Return the [x, y] coordinate for the center point of the cell that contains the specified text.  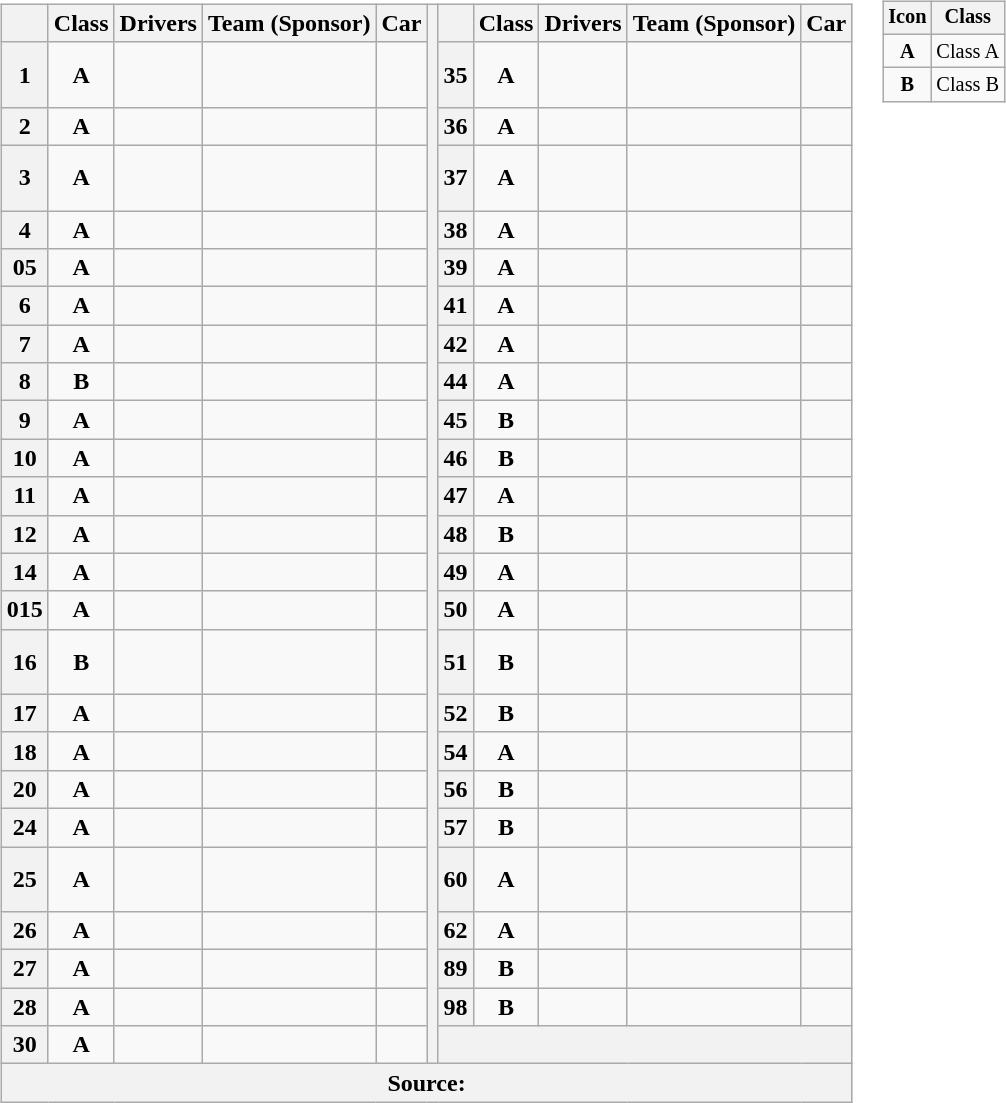
46 [456, 458]
47 [456, 496]
12 [24, 534]
015 [24, 610]
36 [456, 126]
50 [456, 610]
3 [24, 178]
17 [24, 713]
18 [24, 751]
57 [456, 827]
4 [24, 229]
35 [456, 74]
Class A [968, 51]
49 [456, 572]
Icon [907, 18]
41 [456, 306]
28 [24, 1007]
60 [456, 878]
05 [24, 268]
25 [24, 878]
20 [24, 789]
48 [456, 534]
24 [24, 827]
39 [456, 268]
7 [24, 344]
51 [456, 662]
Source: [426, 1083]
26 [24, 931]
Class B [968, 85]
52 [456, 713]
45 [456, 420]
9 [24, 420]
2 [24, 126]
98 [456, 1007]
11 [24, 496]
44 [456, 382]
38 [456, 229]
30 [24, 1045]
89 [456, 969]
10 [24, 458]
56 [456, 789]
8 [24, 382]
27 [24, 969]
16 [24, 662]
54 [456, 751]
6 [24, 306]
14 [24, 572]
42 [456, 344]
62 [456, 931]
1 [24, 74]
37 [456, 178]
